Find where the given text appears and provide that cell's center as (X, Y) coordinate. 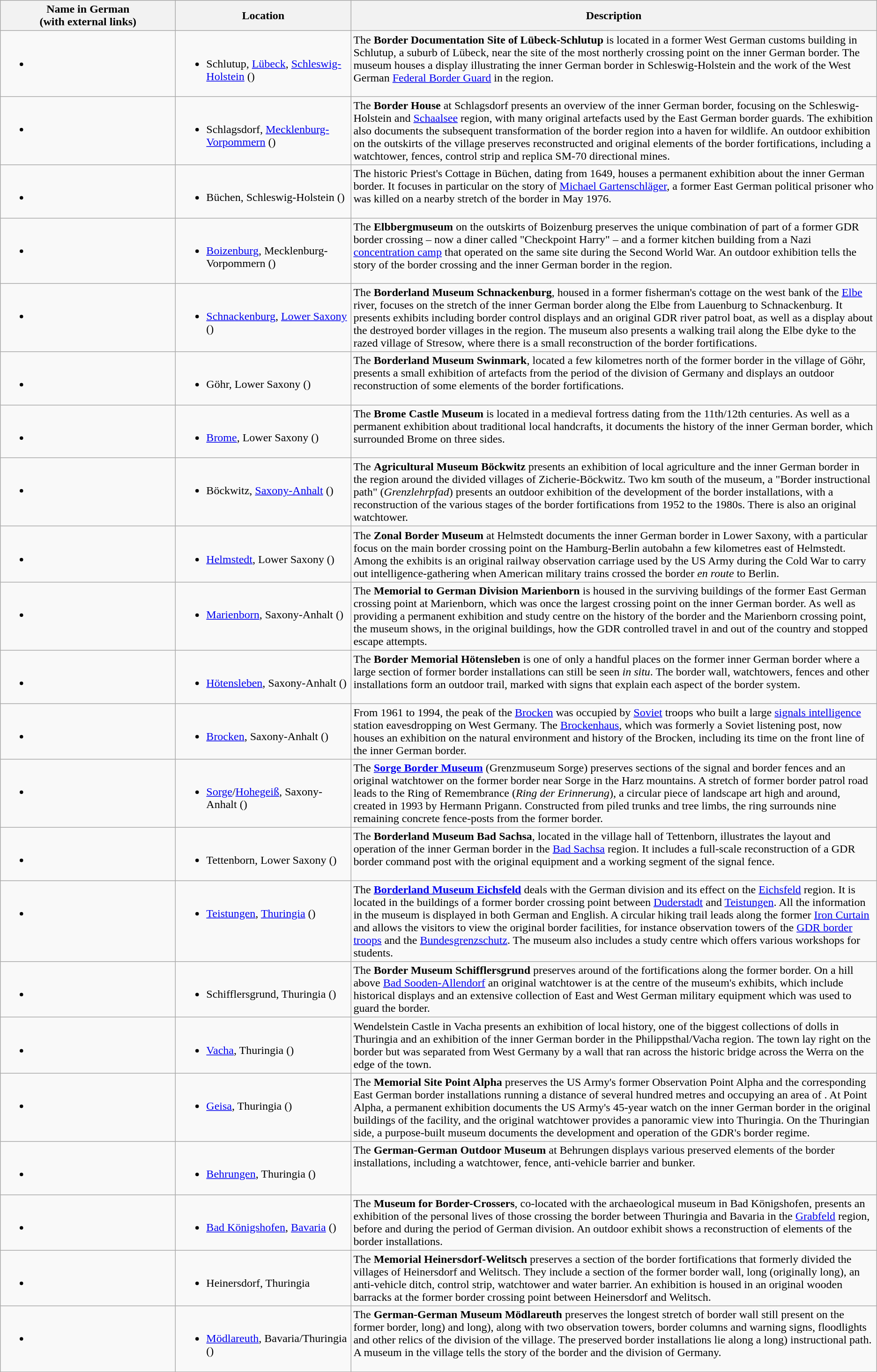
Vacha, Thuringia () (263, 1046)
Schnackenburg, Lower Saxony () (263, 318)
Brome, Lower Saxony () (263, 431)
Schlutup, Lübeck, Schleswig-Holstein () (263, 64)
Büchen, Schleswig-Holstein () (263, 191)
Name in German(with external links) (88, 16)
Description (614, 16)
Göhr, Lower Saxony () (263, 378)
Sorge/Hohegeiß, Saxony-Anhalt () (263, 794)
Location (263, 16)
Schifflersgrund, Thuringia () (263, 989)
Böckwitz, Saxony-Anhalt () (263, 492)
Geisa, Thuringia () (263, 1107)
Hötensleben, Saxony-Anhalt () (263, 676)
Helmstedt, Lower Saxony () (263, 554)
Marienborn, Saxony-Anhalt () (263, 616)
Mödlareuth, Bavaria/Thuringia () (263, 1339)
Heinersdorf, Thuringia (263, 1278)
Teistungen, Thuringia () (263, 921)
Schlagsdorf, Mecklenburg-Vorpommern () (263, 131)
Bad Königshofen, Bavaria () (263, 1223)
Boizenburg, Mecklenburg-Vorpommern () (263, 251)
Brocken, Saxony-Anhalt () (263, 732)
Tettenborn, Lower Saxony () (263, 854)
Behrungen, Thuringia () (263, 1168)
